Search for the cell housing the specified text and yield its [X, Y] center coordinate. 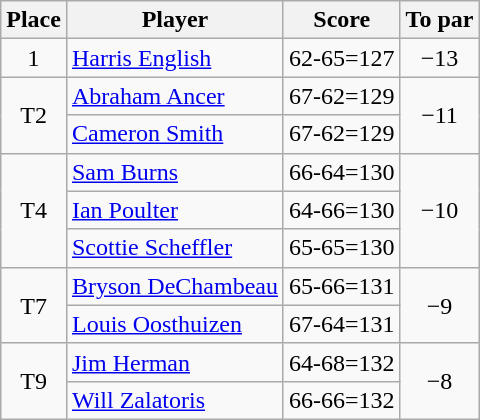
T7 [34, 305]
−10 [440, 210]
Player [174, 20]
T2 [34, 115]
Scottie Scheffler [174, 248]
65-66=131 [342, 286]
Louis Oosthuizen [174, 324]
Place [34, 20]
−11 [440, 115]
66-64=130 [342, 172]
67-64=131 [342, 324]
Ian Poulter [174, 210]
64-68=132 [342, 362]
−13 [440, 58]
Sam Burns [174, 172]
Bryson DeChambeau [174, 286]
1 [34, 58]
Will Zalatoris [174, 400]
65-65=130 [342, 248]
Harris English [174, 58]
Jim Herman [174, 362]
−9 [440, 305]
Cameron Smith [174, 134]
−8 [440, 381]
64-66=130 [342, 210]
62-65=127 [342, 58]
To par [440, 20]
Score [342, 20]
66-66=132 [342, 400]
T9 [34, 381]
Abraham Ancer [174, 96]
T4 [34, 210]
